For the text-containing cell, return its midpoint in [x, y] coordinate format. 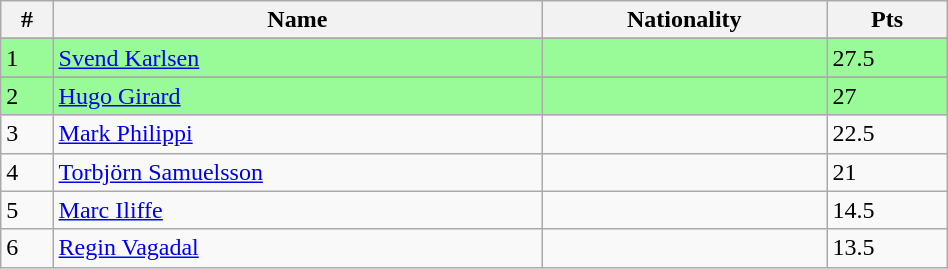
21 [887, 172]
Mark Philippi [298, 134]
Svend Karlsen [298, 58]
Regin Vagadal [298, 248]
2 [27, 96]
22.5 [887, 134]
Pts [887, 20]
1 [27, 58]
Hugo Girard [298, 96]
4 [27, 172]
# [27, 20]
Marc Iliffe [298, 210]
6 [27, 248]
3 [27, 134]
14.5 [887, 210]
5 [27, 210]
Name [298, 20]
Nationality [684, 20]
27 [887, 96]
13.5 [887, 248]
Torbjörn Samuelsson [298, 172]
27.5 [887, 58]
